Extract the [x, y] coordinate from the center of the cell holding the provided text.  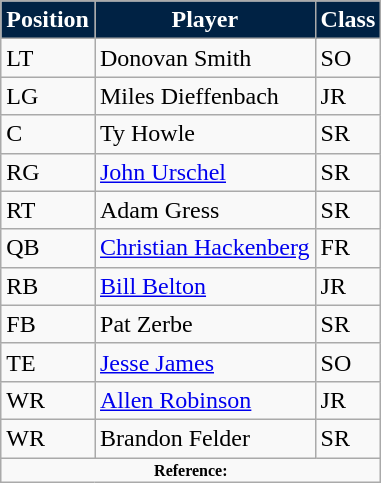
Donovan Smith [204, 58]
TE [48, 362]
LT [48, 58]
LG [48, 96]
Adam Gress [204, 210]
FB [48, 324]
RT [48, 210]
John Urschel [204, 172]
Brandon Felder [204, 438]
QB [48, 248]
Reference: [191, 470]
Pat Zerbe [204, 324]
Allen Robinson [204, 400]
Miles Dieffenbach [204, 96]
Position [48, 20]
C [48, 134]
Bill Belton [204, 286]
Christian Hackenberg [204, 248]
FR [348, 248]
RB [48, 286]
Jesse James [204, 362]
Player [204, 20]
Class [348, 20]
Ty Howle [204, 134]
RG [48, 172]
